Pinpoint the cell where the given text exists, returning its (X, Y) midpoint coordinate. 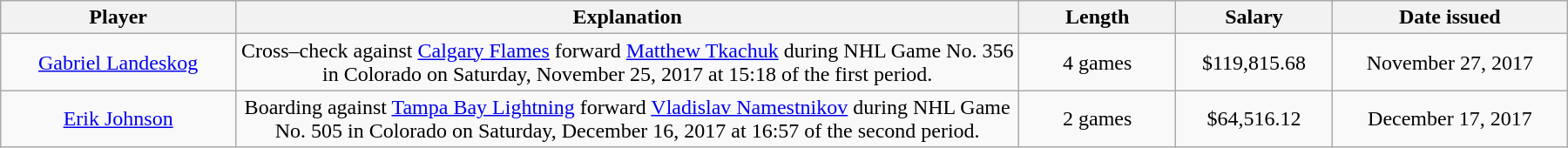
2 games (1098, 118)
Date issued (1450, 17)
Player (118, 17)
Erik Johnson (118, 118)
November 27, 2017 (1450, 63)
$64,516.12 (1254, 118)
Length (1098, 17)
4 games (1098, 63)
Salary (1254, 17)
Gabriel Landeskog (118, 63)
Explanation (627, 17)
$119,815.68 (1254, 63)
December 17, 2017 (1450, 118)
